Search for the cell housing the specified text and yield its [x, y] center coordinate. 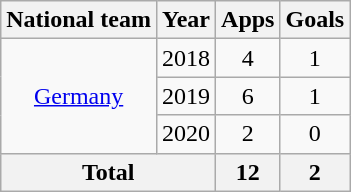
4 [248, 58]
2018 [186, 58]
Germany [79, 96]
2020 [186, 134]
Apps [248, 20]
National team [79, 20]
12 [248, 172]
Goals [315, 20]
Total [108, 172]
0 [315, 134]
2019 [186, 96]
6 [248, 96]
Year [186, 20]
